Pinpoint the cell where the given text exists, returning its [X, Y] midpoint coordinate. 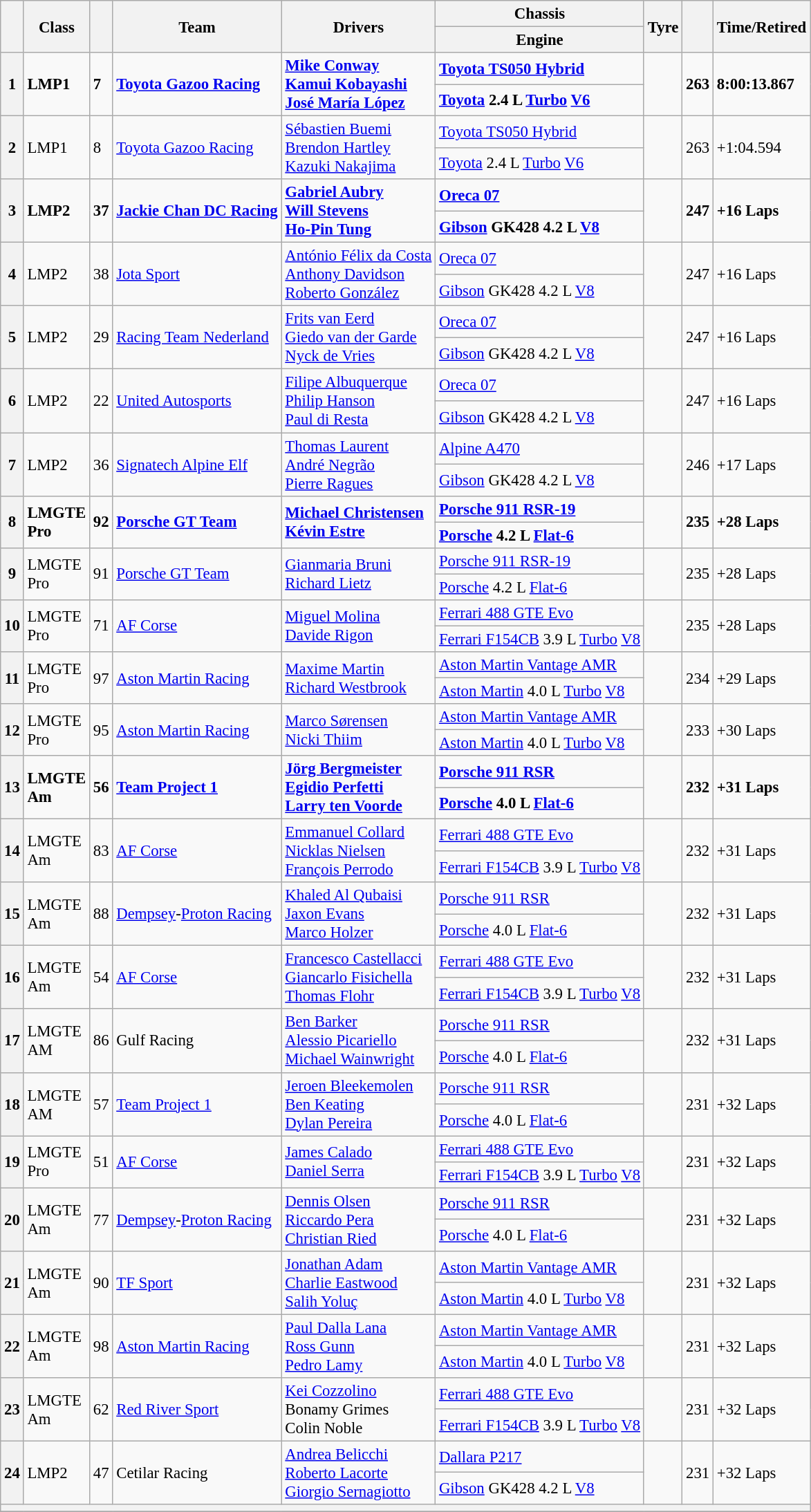
Kei Cozzolino Bonamy Grimes Colin Noble [358, 1410]
98 [101, 1346]
Jota Sport [197, 274]
Francesco Castellacci Giancarlo Fisichella Thomas Flohr [358, 978]
57 [101, 1104]
James Calado Daniel Serra [358, 1161]
Cetilar Racing [197, 1473]
54 [101, 978]
United Autosports [197, 401]
Engine [540, 40]
88 [101, 914]
Maxime Martin Richard Westbrook [358, 678]
5 [12, 337]
6 [12, 401]
13 [12, 787]
90 [101, 1283]
246 [698, 465]
83 [101, 851]
233 [698, 730]
37 [101, 211]
15 [12, 914]
Team [197, 26]
Class [57, 26]
14 [12, 851]
77 [101, 1220]
1 [12, 84]
12 [12, 730]
Mike Conway Kamui Kobayashi José María López [358, 84]
Jörg Bergmeister Egidio Perfetti Larry ten Voorde [358, 787]
+29 Laps [761, 678]
38 [101, 274]
Filipe Albuquerque Philip Hanson Paul di Resta [358, 401]
+30 Laps [761, 730]
95 [101, 730]
234 [698, 678]
+17 Laps [761, 465]
23 [12, 1410]
36 [101, 465]
21 [12, 1283]
TF Sport [197, 1283]
9 [12, 574]
+1:04.594 [761, 148]
16 [12, 978]
71 [101, 626]
Thomas Laurent André Negrão Pierre Ragues [358, 465]
Gulf Racing [197, 1041]
97 [101, 678]
51 [101, 1161]
62 [101, 1410]
Andrea Belicchi Roberto Lacorte Giorgio Sernagiotto [358, 1473]
Jonathan Adam Charlie Eastwood Salih Yoluç [358, 1283]
29 [101, 337]
8:00:13.867 [761, 84]
24 [12, 1473]
Sébastien Buemi Brendon Hartley Kazuki Nakajima [358, 148]
Paul Dalla Lana Ross Gunn Pedro Lamy [358, 1346]
António Félix da Costa Anthony Davidson Roberto González [358, 274]
Emmanuel Collard Nicklas Nielsen François Perrodo [358, 851]
Chassis [540, 14]
Gabriel Aubry Will Stevens Ho-Pin Tung [358, 211]
4 [12, 274]
Michael Christensen Kévin Estre [358, 521]
Miguel Molina Davide Rigon [358, 626]
2 [12, 148]
Marco Sørensen Nicki Thiim [358, 730]
92 [101, 521]
Red River Sport [197, 1410]
56 [101, 787]
Signatech Alpine Elf [197, 465]
Time/Retired [761, 26]
19 [12, 1161]
Dallara P217 [540, 1457]
Drivers [358, 26]
11 [12, 678]
Jackie Chan DC Racing [197, 211]
Dennis Olsen Riccardo Pera Christian Ried [358, 1220]
Jeroen Bleekemolen Ben Keating Dylan Pereira [358, 1104]
Ben Barker Alessio Picariello Michael Wainwright [358, 1041]
Racing Team Nederland [197, 337]
20 [12, 1220]
86 [101, 1041]
91 [101, 574]
17 [12, 1041]
Khaled Al Qubaisi Jaxon Evans Marco Holzer [358, 914]
18 [12, 1104]
Alpine A470 [540, 449]
Tyre [662, 26]
3 [12, 211]
47 [101, 1473]
Frits van Eerd Giedo van der Garde Nyck de Vries [358, 337]
10 [12, 626]
Gianmaria Bruni Richard Lietz [358, 574]
